Provide the [x, y] coordinate of the cell's center where the given text is located.  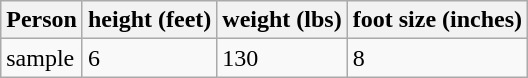
height (feet) [149, 20]
6 [149, 58]
foot size (inches) [437, 20]
weight (lbs) [282, 20]
130 [282, 58]
8 [437, 58]
Person [42, 20]
sample [42, 58]
